Search for the cell housing the specified text and yield its (x, y) center coordinate. 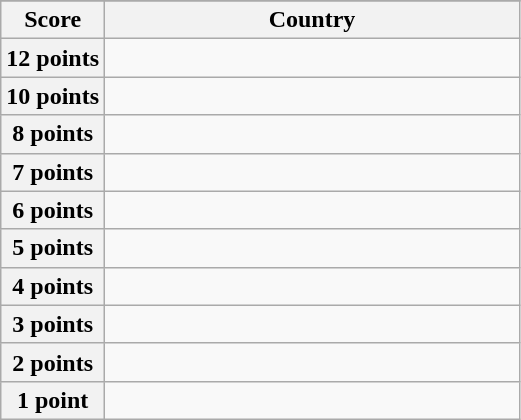
8 points (53, 134)
12 points (53, 58)
2 points (53, 362)
6 points (53, 210)
Country (312, 20)
Score (53, 20)
5 points (53, 248)
1 point (53, 400)
10 points (53, 96)
3 points (53, 324)
4 points (53, 286)
7 points (53, 172)
